Return the (x, y) coordinate for the center point of the cell that contains the specified text.  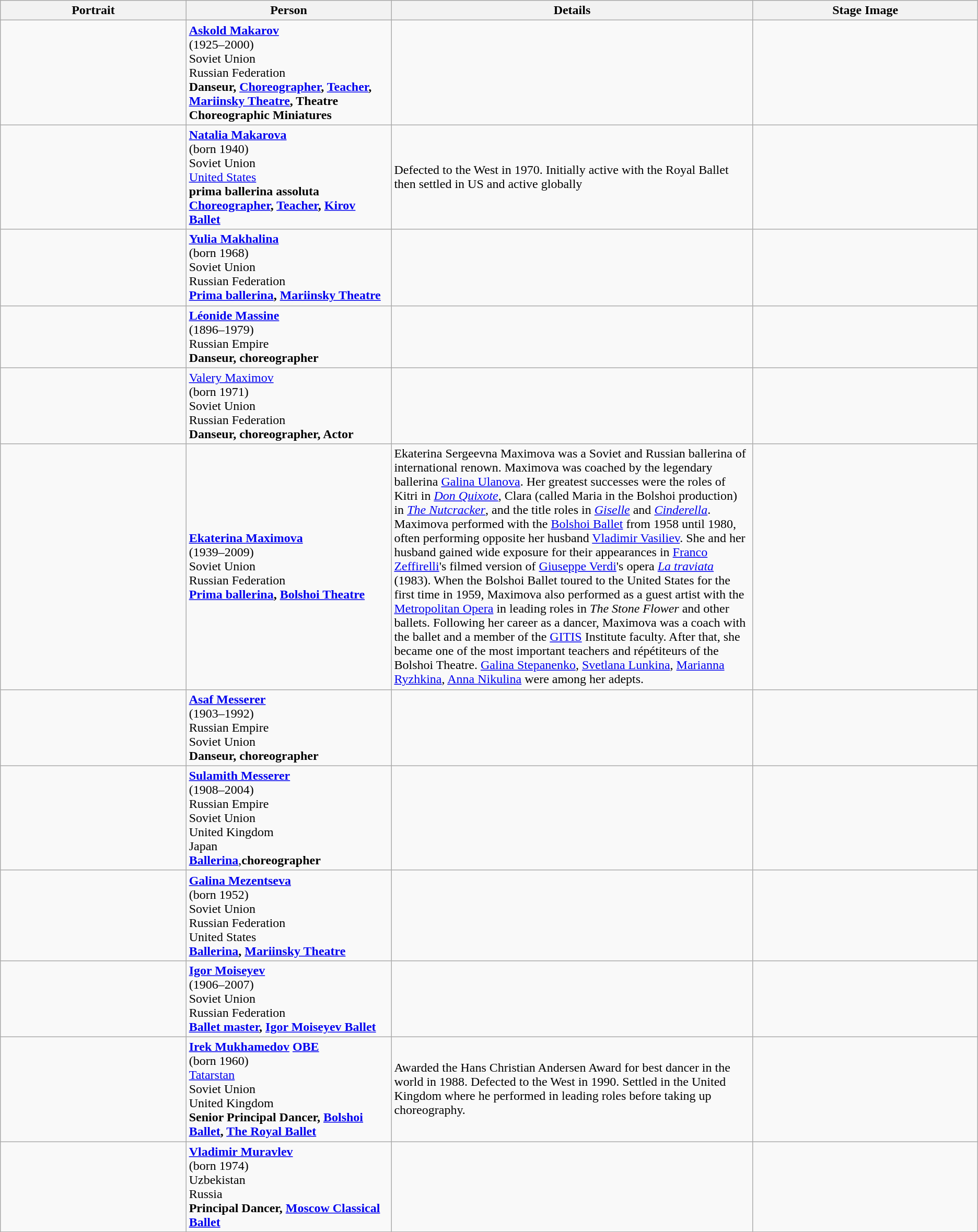
Sulamith Messerer (1908–2004)Russian EmpireSoviet UnionUnited KingdomJapan Ballerina,choreographer (288, 818)
Details (572, 10)
Asaf Messerer (1903–1992)Russian EmpireSoviet UnionDanseur, choreographer (288, 728)
Yulia Makhalina(born 1968)Soviet UnionRussian FederationPrima ballerina, Mariinsky Theatre (288, 267)
Stage Image (865, 10)
Léonide Massine (1896–1979)Russian EmpireDanseur, choreographer (288, 336)
Ekaterina Maximova(1939–2009)Soviet UnionRussian FederationPrima ballerina, Bolshoi Theatre (288, 567)
Askold Makarov(1925–2000)Soviet UnionRussian FederationDanseur, Choreographer, Teacher, Mariinsky Theatre, Theatre Choreographic Miniatures (288, 73)
Defected to the West in 1970. Initially active with the Royal Ballet then settled in US and active globally (572, 177)
Irek Mukhamedov OBE(born 1960)TatarstanSoviet UnionUnited KingdomSenior Principal Dancer, Bolshoi Ballet, The Royal Ballet (288, 1089)
Igor Moiseyev(1906–2007)Soviet UnionRussian FederationBallet master, Igor Moiseyev Ballet (288, 999)
Galina Mezentseva(born 1952)Soviet UnionRussian FederationUnited StatesBallerina, Mariinsky Theatre (288, 915)
Vladimir Muravlev (born 1974)UzbekistanRussiaPrincipal Dancer, Moscow Classical Ballet (288, 1187)
Portrait (93, 10)
Person (288, 10)
Natalia Makarova(born 1940)Soviet UnionUnited Statesprima ballerina assolutaChoreographer, Teacher, Kirov Ballet (288, 177)
Valery Maximov(born 1971)Soviet UnionRussian FederationDanseur, choreographer, Actor (288, 406)
